Capture the cell that displays the provided text and extract its [X, Y] central coordinate. 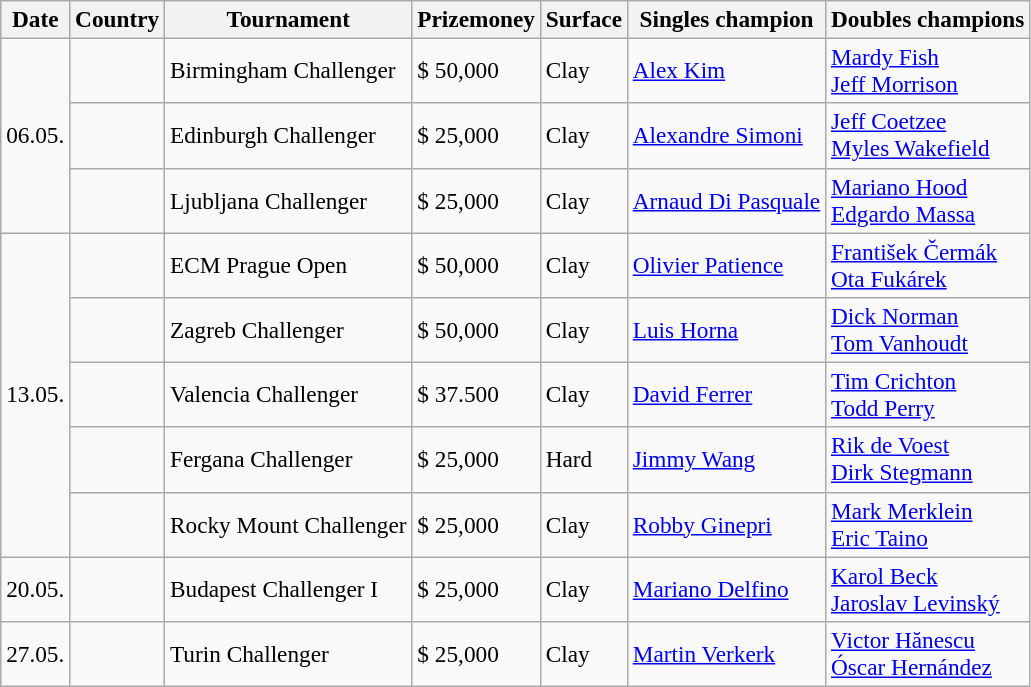
Valencia Challenger [288, 394]
Fergana Challenger [288, 460]
Budapest Challenger I [288, 588]
Birmingham Challenger [288, 70]
Martin Verkerk [726, 654]
20.05. [36, 588]
Hard [584, 460]
Tim Crichton Todd Perry [928, 394]
Karol Beck Jaroslav Levinský [928, 588]
Mariano Delfino [726, 588]
Turin Challenger [288, 654]
Olivier Patience [726, 264]
Dick Norman Tom Vanhoudt [928, 330]
Arnaud Di Pasquale [726, 200]
Country [118, 19]
Rocky Mount Challenger [288, 524]
Mariano Hood Edgardo Massa [928, 200]
Prizemoney [476, 19]
Edinburgh Challenger [288, 136]
06.05. [36, 135]
13.05. [36, 394]
Robby Ginepri [726, 524]
$ 37.500 [476, 394]
Jeff Coetzee Myles Wakefield [928, 136]
Jimmy Wang [726, 460]
Luis Horna [726, 330]
Mardy Fish Jeff Morrison [928, 70]
Alex Kim [726, 70]
Alexandre Simoni [726, 136]
ECM Prague Open [288, 264]
Doubles champions [928, 19]
Ljubljana Challenger [288, 200]
David Ferrer [726, 394]
Surface [584, 19]
Victor Hănescu Óscar Hernández [928, 654]
František Čermák Ota Fukárek [928, 264]
Date [36, 19]
Zagreb Challenger [288, 330]
Mark Merklein Eric Taino [928, 524]
27.05. [36, 654]
Rik de Voest Dirk Stegmann [928, 460]
Tournament [288, 19]
Singles champion [726, 19]
